Search for the cell housing the specified text and yield its (X, Y) center coordinate. 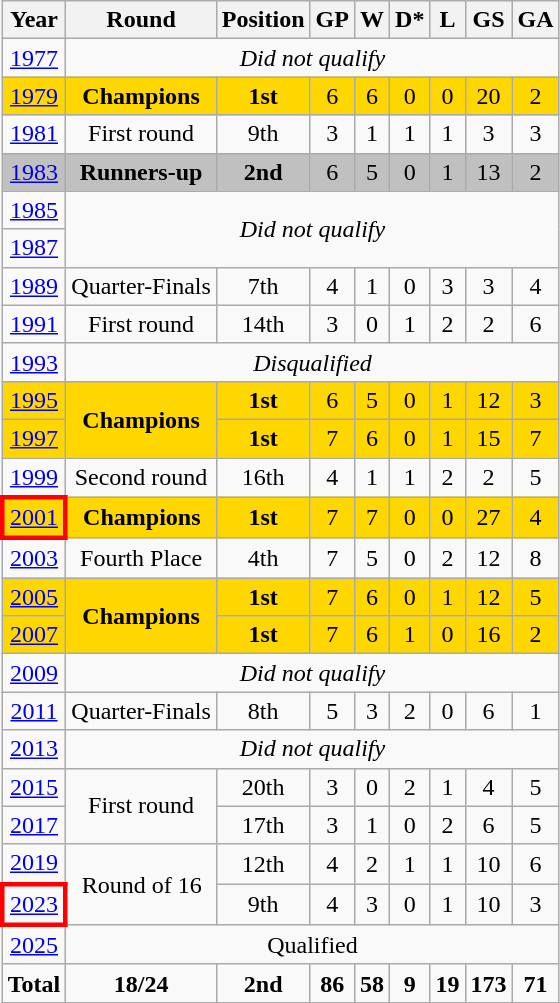
1993 (34, 362)
Second round (142, 478)
2023 (34, 904)
Total (34, 983)
20 (488, 96)
7th (263, 286)
1991 (34, 324)
4th (263, 558)
2011 (34, 711)
GA (536, 20)
12th (263, 864)
173 (488, 983)
1987 (34, 248)
86 (332, 983)
1983 (34, 172)
2025 (34, 945)
71 (536, 983)
GP (332, 20)
Round (142, 20)
GS (488, 20)
Runners-up (142, 172)
Year (34, 20)
1977 (34, 58)
20th (263, 787)
1989 (34, 286)
Position (263, 20)
27 (488, 518)
Disqualified (312, 362)
2007 (34, 635)
L (448, 20)
1985 (34, 210)
8th (263, 711)
1999 (34, 478)
1979 (34, 96)
14th (263, 324)
19 (448, 983)
Round of 16 (142, 884)
8 (536, 558)
2009 (34, 673)
2003 (34, 558)
9 (410, 983)
2015 (34, 787)
18/24 (142, 983)
2013 (34, 749)
1997 (34, 438)
15 (488, 438)
2019 (34, 864)
17th (263, 825)
2005 (34, 597)
16 (488, 635)
Qualified (312, 945)
W (372, 20)
58 (372, 983)
1995 (34, 400)
D* (410, 20)
16th (263, 478)
Fourth Place (142, 558)
1981 (34, 134)
2017 (34, 825)
13 (488, 172)
2001 (34, 518)
